Pinpoint the cell where the given text exists, returning its (X, Y) midpoint coordinate. 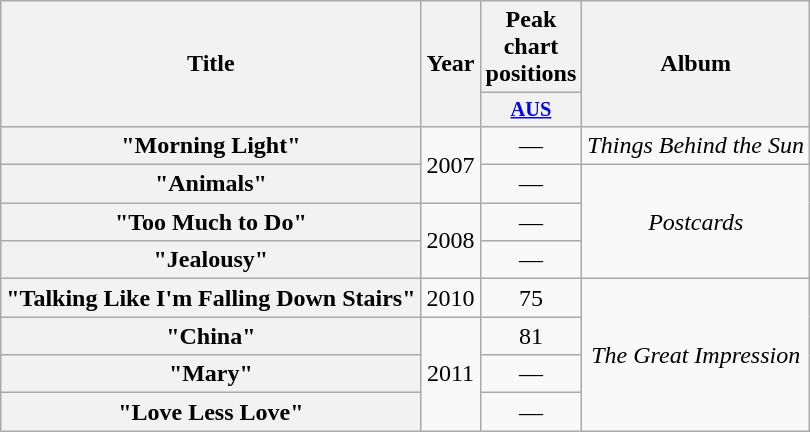
75 (531, 298)
Year (450, 64)
"Animals" (211, 184)
"Jealousy" (211, 260)
Things Behind the Sun (696, 145)
2008 (450, 241)
2011 (450, 374)
"Morning Light" (211, 145)
AUS (531, 110)
2010 (450, 298)
81 (531, 336)
"Too Much to Do" (211, 222)
"China" (211, 336)
Postcards (696, 222)
Peak chart positions (531, 47)
The Great Impression (696, 355)
Title (211, 64)
"Talking Like I'm Falling Down Stairs" (211, 298)
"Love Less Love" (211, 412)
"Mary" (211, 374)
2007 (450, 164)
Album (696, 64)
